Return (x, y) of the center of cell containing provided text 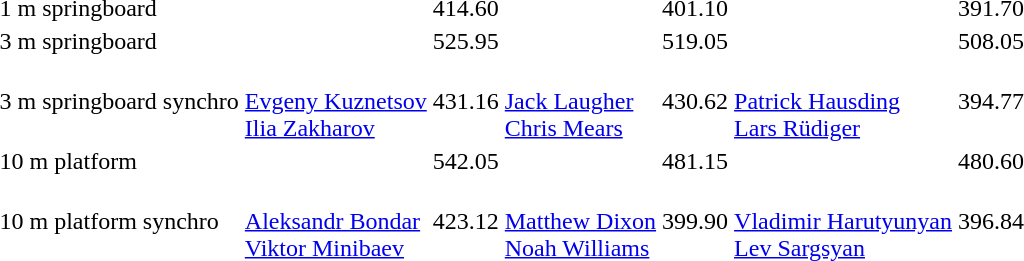
542.05 (466, 161)
519.05 (696, 41)
Evgeny KuznetsovIlia Zakharov (336, 101)
525.95 (466, 41)
Patrick HausdingLars Rüdiger (844, 101)
481.15 (696, 161)
430.62 (696, 101)
431.16 (466, 101)
Jack LaugherChris Mears (580, 101)
